Search for the cell housing the specified text and yield its (X, Y) center coordinate. 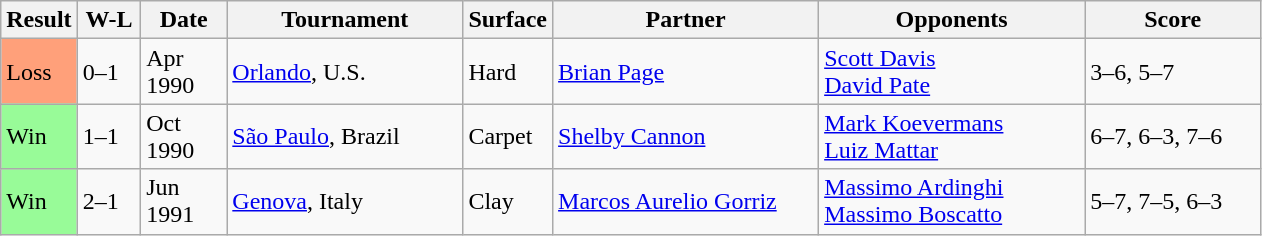
Mark Koevermans Luiz Mattar (952, 136)
Score (1173, 20)
Carpet (508, 136)
Tournament (345, 20)
Jun 1991 (184, 202)
5–7, 7–5, 6–3 (1173, 202)
Partner (686, 20)
Apr 1990 (184, 72)
Surface (508, 20)
2–1 (109, 202)
São Paulo, Brazil (345, 136)
W-L (109, 20)
Hard (508, 72)
Marcos Aurelio Gorriz (686, 202)
Scott Davis David Pate (952, 72)
Oct 1990 (184, 136)
Genova, Italy (345, 202)
1–1 (109, 136)
Shelby Cannon (686, 136)
6–7, 6–3, 7–6 (1173, 136)
Opponents (952, 20)
3–6, 5–7 (1173, 72)
Brian Page (686, 72)
Orlando, U.S. (345, 72)
Loss (39, 72)
Clay (508, 202)
0–1 (109, 72)
Date (184, 20)
Massimo Ardinghi Massimo Boscatto (952, 202)
Result (39, 20)
